Capture the cell that displays the provided text and extract its [x, y] central coordinate. 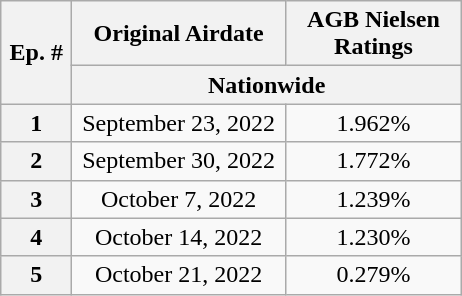
October 7, 2022 [179, 199]
2 [36, 161]
October 21, 2022 [179, 275]
1.962% [373, 123]
1.239% [373, 199]
5 [36, 275]
September 30, 2022 [179, 161]
1.772% [373, 161]
October 14, 2022 [179, 237]
1.230% [373, 237]
4 [36, 237]
0.279% [373, 275]
AGB Nielsen Ratings [373, 34]
Nationwide [267, 85]
Original Airdate [179, 34]
1 [36, 123]
Ep. # [36, 52]
3 [36, 199]
September 23, 2022 [179, 123]
